Pinpoint the cell where the given text exists, returning its [X, Y] midpoint coordinate. 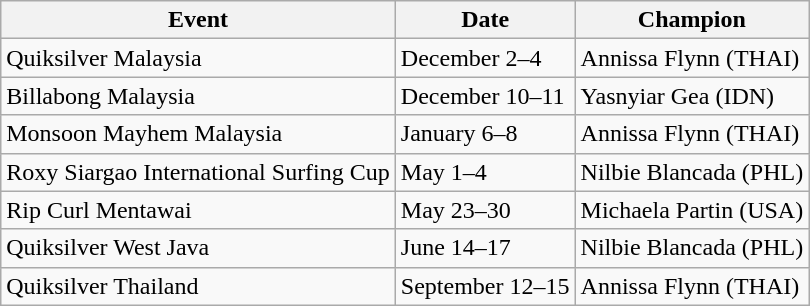
Quiksilver Malaysia [198, 58]
Rip Curl Mentawai [198, 210]
Date [485, 20]
January 6–8 [485, 134]
September 12–15 [485, 286]
May 1–4 [485, 172]
December 2–4 [485, 58]
Champion [692, 20]
December 10–11 [485, 96]
Event [198, 20]
Quiksilver West Java [198, 248]
Billabong Malaysia [198, 96]
Roxy Siargao International Surfing Cup [198, 172]
Quiksilver Thailand [198, 286]
Yasnyiar Gea (IDN) [692, 96]
Michaela Partin (USA) [692, 210]
June 14–17 [485, 248]
May 23–30 [485, 210]
Monsoon Mayhem Malaysia [198, 134]
